From the cell containing the given text, extract its center point as [X, Y] coordinate. 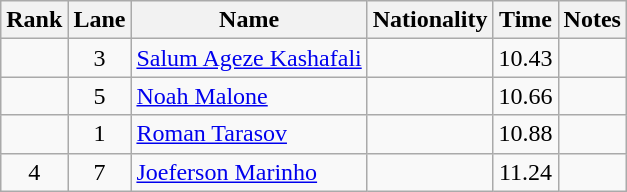
Roman Tarasov [249, 134]
11.24 [526, 172]
Noah Malone [249, 96]
7 [100, 172]
Salum Ageze Kashafali [249, 58]
10.66 [526, 96]
Lane [100, 20]
3 [100, 58]
5 [100, 96]
Nationality [430, 20]
Notes [592, 20]
1 [100, 134]
Time [526, 20]
4 [34, 172]
10.43 [526, 58]
Name [249, 20]
10.88 [526, 134]
Joeferson Marinho [249, 172]
Rank [34, 20]
